Find where the given text appears and provide that cell's center as (x, y) coordinate. 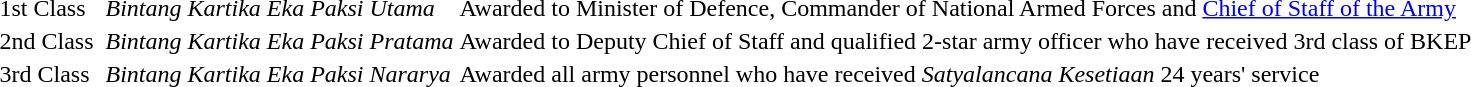
Bintang Kartika Eka Paksi Pratama (280, 41)
